Scan for the cell matching the given text and deliver its [x, y] coordinate at center. 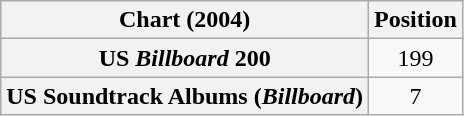
US Billboard 200 [185, 58]
7 [416, 96]
US Soundtrack Albums (Billboard) [185, 96]
199 [416, 58]
Position [416, 20]
Chart (2004) [185, 20]
